Find where the given text appears and provide that cell's center as (X, Y) coordinate. 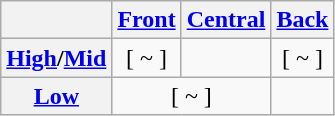
Low (56, 96)
Front (146, 20)
Back (302, 20)
Central (226, 20)
High/Mid (56, 58)
